Identify which cell holds the provided text, then report its [X, Y] central coordinate. 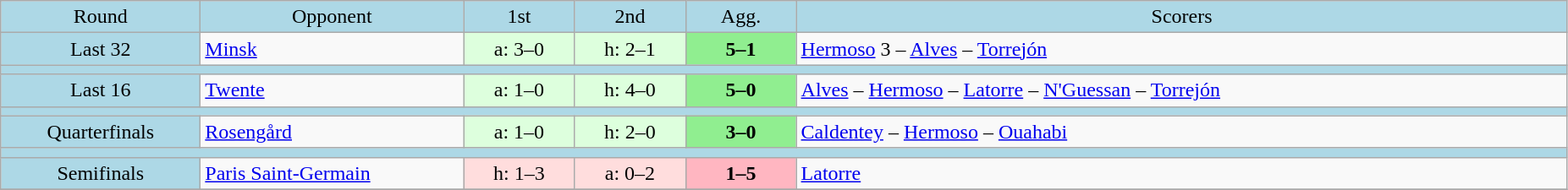
Opponent [332, 17]
h: 4–0 [630, 90]
Semifinals [101, 173]
Alves – Hermoso – Latorre – N'Guessan – Torrejón [1181, 90]
Minsk [332, 49]
2nd [630, 17]
Rosengård [332, 132]
h: 1–3 [520, 173]
Quarterfinals [101, 132]
3–0 [741, 132]
a: 3–0 [520, 49]
h: 2–1 [630, 49]
Caldentey – Hermoso – Ouahabi [1181, 132]
Scorers [1181, 17]
a: 0–2 [630, 173]
Last 16 [101, 90]
Round [101, 17]
Twente [332, 90]
5–0 [741, 90]
Paris Saint-Germain [332, 173]
1st [520, 17]
Hermoso 3 – Alves – Torrejón [1181, 49]
5–1 [741, 49]
Last 32 [101, 49]
Latorre [1181, 173]
Agg. [741, 17]
h: 2–0 [630, 132]
1–5 [741, 173]
